Return the (X, Y) coordinate for the center point of the cell that contains the specified text.  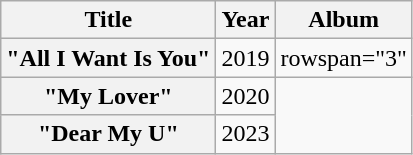
Album (344, 20)
"All I Want Is You" (108, 58)
rowspan="3" (344, 58)
2019 (246, 58)
Year (246, 20)
2020 (246, 96)
"Dear My U" (108, 134)
"My Lover" (108, 96)
Title (108, 20)
2023 (246, 134)
